Locate the cell with the specified text and output its (x, y) center coordinate. 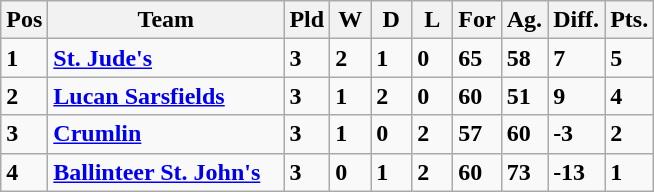
7 (576, 58)
-3 (576, 134)
Crumlin (166, 134)
57 (477, 134)
65 (477, 58)
For (477, 20)
St. Jude's (166, 58)
D (392, 20)
51 (524, 96)
58 (524, 58)
Ag. (524, 20)
L (432, 20)
Pos (24, 20)
5 (630, 58)
Pld (307, 20)
9 (576, 96)
-13 (576, 172)
Diff. (576, 20)
Team (166, 20)
W (350, 20)
Lucan Sarsfields (166, 96)
Ballinteer St. John's (166, 172)
73 (524, 172)
Pts. (630, 20)
